Determine the [X, Y] coordinate at the center of the cell enclosing the given text.  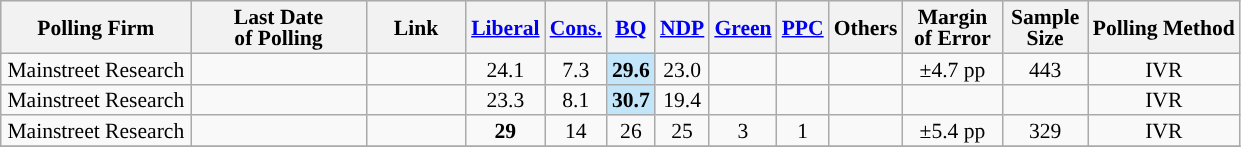
443 [1046, 68]
24.1 [505, 68]
23.0 [682, 68]
14 [576, 132]
Cons. [576, 27]
SampleSize [1046, 27]
Others [866, 27]
8.1 [576, 100]
329 [1046, 132]
Polling Firm [96, 27]
±4.7 pp [952, 68]
30.7 [631, 100]
Polling Method [1164, 27]
Liberal [505, 27]
NDP [682, 27]
7.3 [576, 68]
1 [803, 132]
PPC [803, 27]
Marginof Error [952, 27]
Link [416, 27]
29 [505, 132]
19.4 [682, 100]
BQ [631, 27]
26 [631, 132]
29.6 [631, 68]
25 [682, 132]
Last Dateof Polling [278, 27]
3 [742, 132]
23.3 [505, 100]
±5.4 pp [952, 132]
Green [742, 27]
